Search for the cell housing the specified text and yield its (x, y) center coordinate. 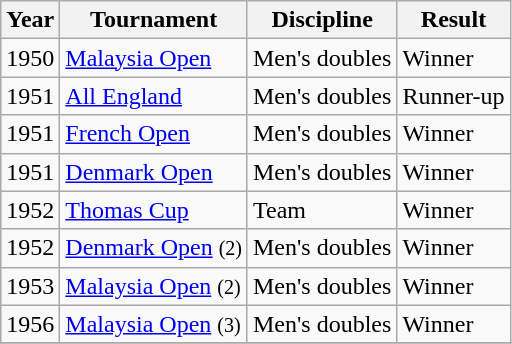
Result (454, 20)
Malaysia Open (154, 58)
Runner-up (454, 96)
Malaysia Open (3) (154, 324)
1953 (30, 286)
Year (30, 20)
Denmark Open (2) (154, 248)
Denmark Open (154, 172)
1950 (30, 58)
Malaysia Open (2) (154, 286)
Discipline (322, 20)
Thomas Cup (154, 210)
Team (322, 210)
1956 (30, 324)
French Open (154, 134)
All England (154, 96)
Tournament (154, 20)
